Scan for the cell matching the given text and deliver its [X, Y] coordinate at center. 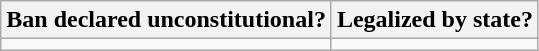
Legalized by state? [434, 20]
Ban declared unconstitutional? [166, 20]
